Output the (X, Y) coordinate of the center of the cell containing the given text.  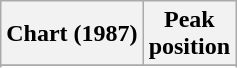
Peakposition (189, 34)
Chart (1987) (72, 34)
